Pinpoint the cell where the given text exists, returning its [x, y] midpoint coordinate. 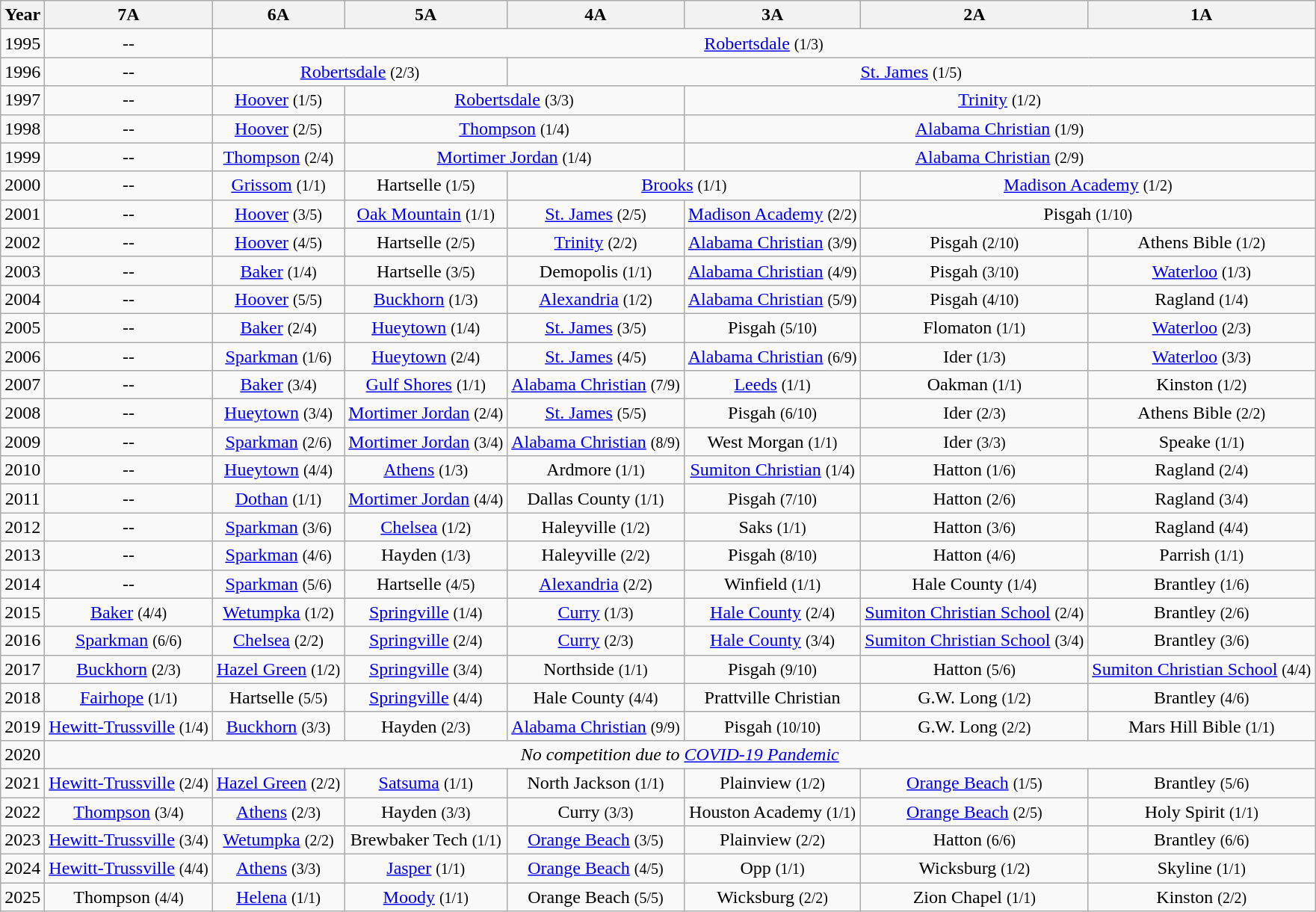
Sparkman (6/6) [129, 641]
2000 [22, 185]
Curry (3/3) [596, 811]
Fairhope (1/1) [129, 697]
Pisgah (1/10) [1088, 214]
Sparkman (2/6) [278, 442]
Pisgah (3/10) [974, 271]
Mortimer Jordan (4/4) [426, 499]
G.W. Long (1/2) [974, 697]
Hoover (5/5) [278, 299]
Athens (2/3) [278, 811]
Brantley (6/6) [1202, 840]
Brooks (1/1) [685, 185]
7A [129, 15]
2006 [22, 357]
Hayden (1/3) [426, 555]
Hale County (2/4) [773, 612]
Hatton (1/6) [974, 470]
Chelsea (2/2) [278, 641]
North Jackson (1/1) [596, 783]
Baker (1/4) [278, 271]
Sumiton Christian School (4/4) [1202, 669]
Pisgah (7/10) [773, 499]
Ider (2/3) [974, 413]
Sumiton Christian School (2/4) [974, 612]
Hoover (1/5) [278, 100]
St. James (2/5) [596, 214]
2024 [22, 869]
Alabama Christian (3/9) [773, 242]
1997 [22, 100]
2005 [22, 327]
Pisgah (10/10) [773, 726]
2A [974, 15]
Jasper (1/1) [426, 869]
2018 [22, 697]
Oak Mountain (1/1) [426, 214]
Athens Bible (1/2) [1202, 242]
2008 [22, 413]
2015 [22, 612]
Ragland (4/4) [1202, 527]
Hoover (3/5) [278, 214]
2009 [22, 442]
Robertsdale (1/3) [764, 43]
Athens (1/3) [426, 470]
2010 [22, 470]
2004 [22, 299]
2013 [22, 555]
Year [22, 15]
Trinity (2/2) [596, 242]
Dothan (1/1) [278, 499]
Baker (3/4) [278, 385]
1996 [22, 72]
Hatton (6/6) [974, 840]
Kinston (2/2) [1202, 897]
Ragland (1/4) [1202, 299]
Wicksburg (2/2) [773, 897]
West Morgan (1/1) [773, 442]
Springville (4/4) [426, 697]
2016 [22, 641]
Hartselle (3/5) [426, 271]
1995 [22, 43]
Buckhorn (3/3) [278, 726]
Mortimer Jordan (3/4) [426, 442]
Hale County (1/4) [974, 584]
Sumiton Christian School (3/4) [974, 641]
2007 [22, 385]
Houston Academy (1/1) [773, 811]
2001 [22, 214]
Springville (1/4) [426, 612]
Curry (2/3) [596, 641]
Prattville Christian [773, 697]
Parrish (1/1) [1202, 555]
Alabama Christian (2/9) [999, 157]
Pisgah (4/10) [974, 299]
Hatton (3/6) [974, 527]
2021 [22, 783]
Springville (3/4) [426, 669]
Dallas County (1/1) [596, 499]
Kinston (1/2) [1202, 385]
Springville (2/4) [426, 641]
Brantley (2/6) [1202, 612]
Hueytown (1/4) [426, 327]
2019 [22, 726]
Holy Spirit (1/1) [1202, 811]
Plainview (2/2) [773, 840]
Wetumpka (2/2) [278, 840]
Pisgah (2/10) [974, 242]
Alabama Christian (7/9) [596, 385]
Athens Bible (2/2) [1202, 413]
Hartselle (1/5) [426, 185]
Haleyville (1/2) [596, 527]
Mortimer Jordan (1/4) [514, 157]
Helena (1/1) [278, 897]
Wicksburg (1/2) [974, 869]
Robertsdale (2/3) [359, 72]
Orange Beach (5/5) [596, 897]
Pisgah (8/10) [773, 555]
Hayden (3/3) [426, 811]
Ragland (3/4) [1202, 499]
Hale County (3/4) [773, 641]
6A [278, 15]
Winfield (1/1) [773, 584]
Brantley (1/6) [1202, 584]
Flomaton (1/1) [974, 327]
4A [596, 15]
Buckhorn (2/3) [129, 669]
Leeds (1/1) [773, 385]
G.W. Long (2/2) [974, 726]
1A [1202, 15]
3A [773, 15]
Waterloo (3/3) [1202, 357]
Demopolis (1/1) [596, 271]
Hewitt-Trussville (2/4) [129, 783]
St. James (4/5) [596, 357]
Alexandria (2/2) [596, 584]
Sumiton Christian (1/4) [773, 470]
Saks (1/1) [773, 527]
Haleyville (2/2) [596, 555]
2022 [22, 811]
Oakman (1/1) [974, 385]
Ragland (2/4) [1202, 470]
Brewbaker Tech (1/1) [426, 840]
Ider (3/3) [974, 442]
2025 [22, 897]
Alabama Christian (8/9) [596, 442]
Athens (3/3) [278, 869]
Orange Beach (4/5) [596, 869]
Sparkman (1/6) [278, 357]
Thompson (3/4) [129, 811]
Brantley (5/6) [1202, 783]
St. James (1/5) [912, 72]
1999 [22, 157]
Hewitt-Trussville (4/4) [129, 869]
Trinity (1/2) [999, 100]
2023 [22, 840]
Wetumpka (1/2) [278, 612]
Grissom (1/1) [278, 185]
Brantley (3/6) [1202, 641]
Hazel Green (1/2) [278, 669]
1998 [22, 129]
Baker (4/4) [129, 612]
Curry (1/3) [596, 612]
Thompson (2/4) [278, 157]
Orange Beach (1/5) [974, 783]
Zion Chapel (1/1) [974, 897]
Hueytown (4/4) [278, 470]
2012 [22, 527]
Gulf Shores (1/1) [426, 385]
2020 [22, 754]
Mars Hill Bible (1/1) [1202, 726]
Pisgah (9/10) [773, 669]
5A [426, 15]
Orange Beach (2/5) [974, 811]
Buckhorn (1/3) [426, 299]
Hartselle (5/5) [278, 697]
Plainview (1/2) [773, 783]
Moody (1/1) [426, 897]
Hartselle (4/5) [426, 584]
2017 [22, 669]
Waterloo (2/3) [1202, 327]
Chelsea (1/2) [426, 527]
Hueytown (3/4) [278, 413]
Thompson (4/4) [129, 897]
Alabama Christian (9/9) [596, 726]
Hatton (5/6) [974, 669]
No competition due to COVID-19 Pandemic [680, 754]
Alabama Christian (4/9) [773, 271]
2002 [22, 242]
Waterloo (1/3) [1202, 271]
2003 [22, 271]
Hewitt-Trussville (3/4) [129, 840]
Hale County (4/4) [596, 697]
Robertsdale (3/3) [514, 100]
Sparkman (5/6) [278, 584]
Alabama Christian (6/9) [773, 357]
Orange Beach (3/5) [596, 840]
Alabama Christian (1/9) [999, 129]
Satsuma (1/1) [426, 783]
Thompson (1/4) [514, 129]
Northside (1/1) [596, 669]
Hoover (2/5) [278, 129]
Speake (1/1) [1202, 442]
Mortimer Jordan (2/4) [426, 413]
Ider (1/3) [974, 357]
St. James (5/5) [596, 413]
Sparkman (4/6) [278, 555]
Madison Academy (1/2) [1088, 185]
Madison Academy (2/2) [773, 214]
Hatton (4/6) [974, 555]
Baker (2/4) [278, 327]
Hayden (2/3) [426, 726]
Hewitt-Trussville (1/4) [129, 726]
St. James (3/5) [596, 327]
Hatton (2/6) [974, 499]
Alexandria (1/2) [596, 299]
Brantley (4/6) [1202, 697]
Opp (1/1) [773, 869]
Hueytown (2/4) [426, 357]
2014 [22, 584]
Pisgah (5/10) [773, 327]
2011 [22, 499]
Sparkman (3/6) [278, 527]
Hartselle (2/5) [426, 242]
Ardmore (1/1) [596, 470]
Hoover (4/5) [278, 242]
Pisgah (6/10) [773, 413]
Skyline (1/1) [1202, 869]
Alabama Christian (5/9) [773, 299]
Hazel Green (2/2) [278, 783]
